From the cell containing the given text, extract its center point as [x, y] coordinate. 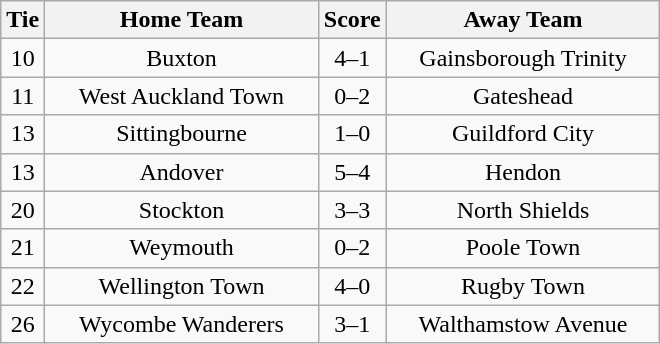
Gateshead [523, 96]
Guildford City [523, 134]
Hendon [523, 172]
Gainsborough Trinity [523, 58]
3–1 [352, 324]
Away Team [523, 20]
3–3 [352, 210]
Wycombe Wanderers [182, 324]
4–1 [352, 58]
4–0 [352, 286]
Buxton [182, 58]
26 [23, 324]
West Auckland Town [182, 96]
11 [23, 96]
10 [23, 58]
Tie [23, 20]
5–4 [352, 172]
Weymouth [182, 248]
Wellington Town [182, 286]
Stockton [182, 210]
20 [23, 210]
Poole Town [523, 248]
North Shields [523, 210]
Rugby Town [523, 286]
Score [352, 20]
21 [23, 248]
Home Team [182, 20]
1–0 [352, 134]
22 [23, 286]
Walthamstow Avenue [523, 324]
Sittingbourne [182, 134]
Andover [182, 172]
